Search for the cell housing the specified text and yield its [X, Y] center coordinate. 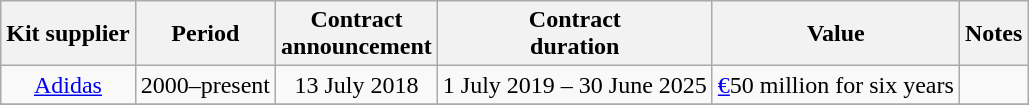
Contractannouncement [357, 34]
13 July 2018 [357, 85]
1 July 2019 – 30 June 2025 [574, 85]
Kit supplier [68, 34]
€50 million for six years [836, 85]
Period [205, 34]
Notes [993, 34]
Adidas [68, 85]
Value [836, 34]
2000–present [205, 85]
Contractduration [574, 34]
